Pinpoint the cell where the given text exists, returning its [x, y] midpoint coordinate. 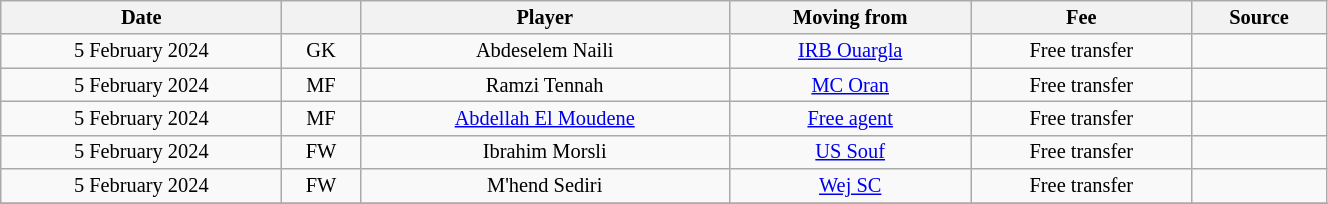
Date [142, 17]
Abdeselem Naili [544, 51]
Source [1258, 17]
Wej SC [850, 186]
M'hend Sediri [544, 186]
Ibrahim Morsli [544, 152]
GK [321, 51]
Ramzi Tennah [544, 85]
Moving from [850, 17]
Player [544, 17]
Fee [1081, 17]
IRB Ouargla [850, 51]
MC Oran [850, 85]
Abdellah El Moudene [544, 118]
Free agent [850, 118]
US Souf [850, 152]
